Locate the cell with the specified text and output its (x, y) center coordinate. 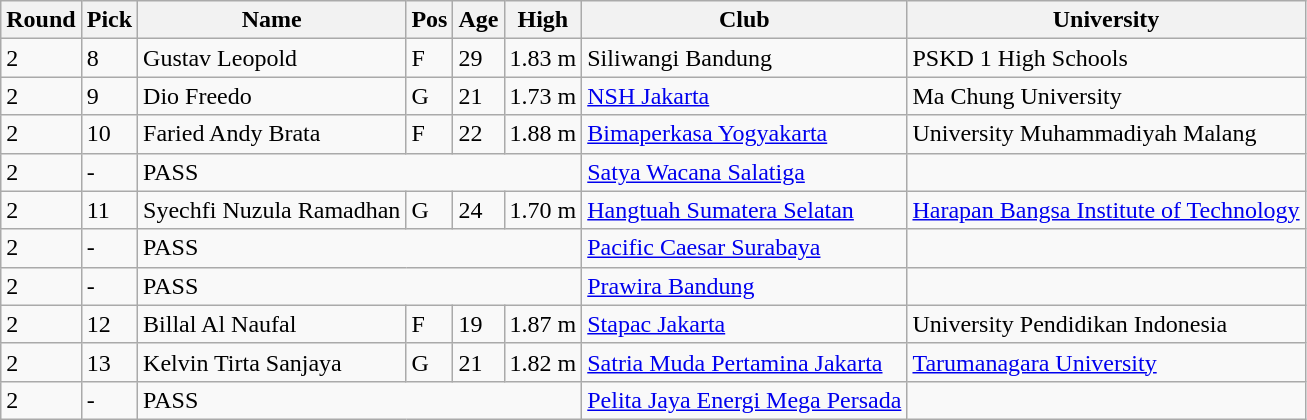
Name (272, 20)
Satya Wacana Salatiga (744, 172)
Syechfi Nuzula Ramadhan (272, 210)
Pos (430, 20)
Pacific Caesar Surabaya (744, 248)
Pelita Jaya Energi Mega Persada (744, 400)
PSKD 1 High Schools (1106, 58)
1.83 m (543, 58)
University Pendidikan Indonesia (1106, 324)
24 (478, 210)
1.88 m (543, 134)
Ma Chung University (1106, 96)
Prawira Bandung (744, 286)
1.73 m (543, 96)
Stapac Jakarta (744, 324)
1.70 m (543, 210)
University Muhammadiyah Malang (1106, 134)
19 (478, 324)
Billal Al Naufal (272, 324)
Hangtuah Sumatera Selatan (744, 210)
Kelvin Tirta Sanjaya (272, 362)
Round (41, 20)
Club (744, 20)
1.87 m (543, 324)
Dio Freedo (272, 96)
High (543, 20)
13 (109, 362)
University (1106, 20)
10 (109, 134)
Tarumanagara University (1106, 362)
Satria Muda Pertamina Jakarta (744, 362)
Siliwangi Bandung (744, 58)
Gustav Leopold (272, 58)
12 (109, 324)
29 (478, 58)
Bimaperkasa Yogyakarta (744, 134)
Age (478, 20)
NSH Jakarta (744, 96)
1.82 m (543, 362)
8 (109, 58)
Faried Andy Brata (272, 134)
Pick (109, 20)
Harapan Bangsa Institute of Technology (1106, 210)
22 (478, 134)
11 (109, 210)
9 (109, 96)
